Detect which cell encompasses the target text, then output its [X, Y] center coordinate. 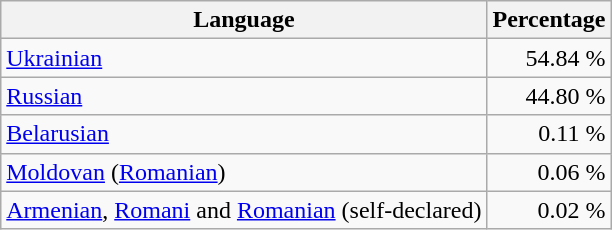
Language [244, 20]
Percentage [549, 20]
Belarusian [244, 134]
0.11 % [549, 134]
0.06 % [549, 172]
0.02 % [549, 210]
Ukrainian [244, 58]
44.80 % [549, 96]
54.84 % [549, 58]
Armenian, Romani and Romanian (self-declared) [244, 210]
Moldovan (Romanian) [244, 172]
Russian [244, 96]
